Detect which cell encompasses the target text, then output its [X, Y] center coordinate. 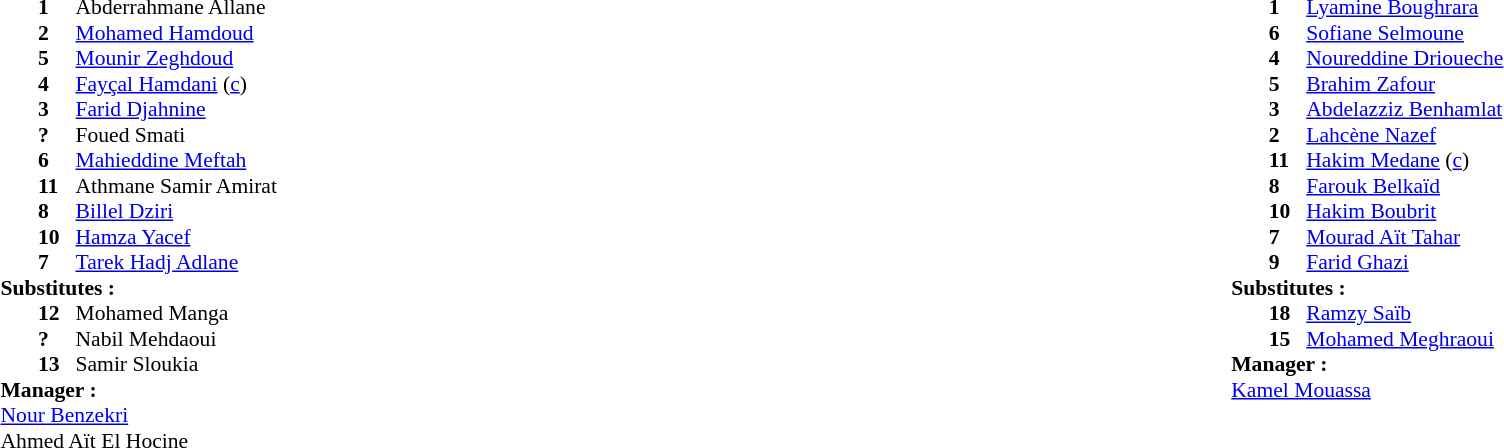
Mohamed Hamdoud [226, 33]
12 [57, 313]
Fayçal Hamdani (c) [226, 84]
15 [1288, 339]
Mahieddine Meftah [226, 161]
Mohamed Manga [226, 313]
Mounir Zeghdoud [226, 59]
Nabil Mehdaoui [226, 339]
Foued Smati [226, 135]
Manager : [188, 390]
Samir Sloukia [226, 365]
Tarek Hadj Adlane [226, 263]
Hamza Yacef [226, 237]
Athmane Samir Amirat [226, 186]
Billel Dziri [226, 211]
Farid Djahnine [226, 109]
13 [57, 365]
Substitutes : [188, 288]
9 [1288, 263]
18 [1288, 313]
